For the text-containing cell, return its midpoint in (X, Y) coordinate format. 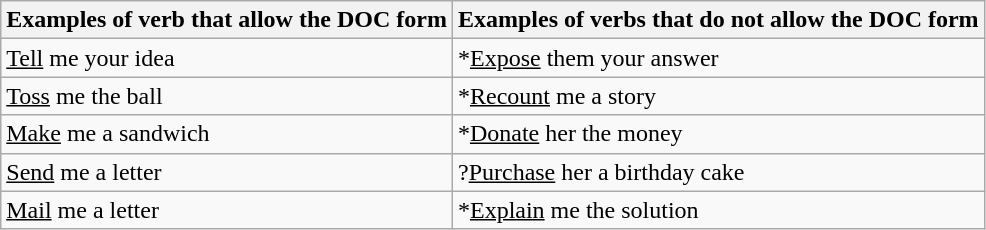
*Expose them your answer (718, 58)
Make me a sandwich (227, 134)
Send me a letter (227, 172)
Examples of verb that allow the DOC form (227, 20)
Examples of verbs that do not allow the DOC form (718, 20)
*Donate her the money (718, 134)
?Purchase her a birthday cake (718, 172)
*Recount me a story (718, 96)
Tell me your idea (227, 58)
Toss me the ball (227, 96)
Mail me a letter (227, 210)
*Explain me the solution (718, 210)
